Output the [X, Y] coordinate of the center of the cell containing the given text.  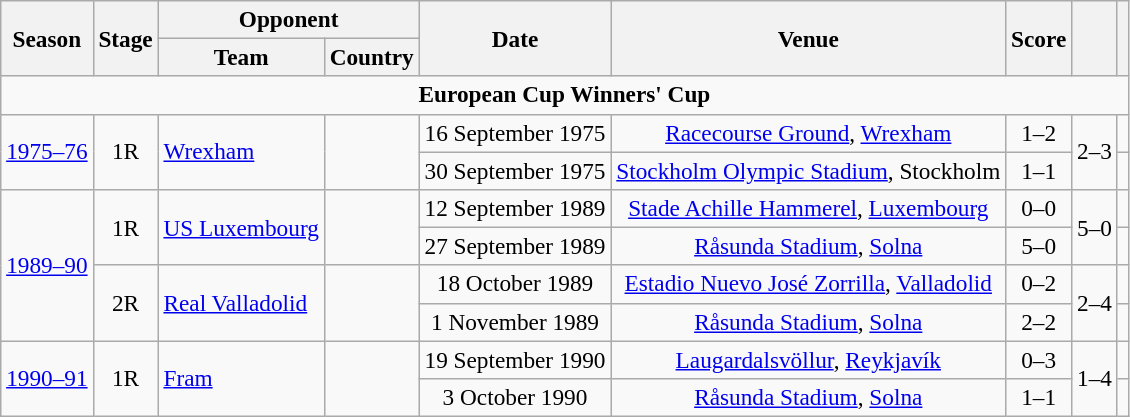
Laugardalsvöllur, Reykjavík [808, 359]
1–4 [1095, 378]
Opponent [288, 19]
0–3 [1039, 359]
2–4 [1095, 303]
1975–76 [47, 152]
1989–90 [47, 264]
US Luxembourg [241, 227]
Score [1039, 38]
Date [515, 38]
1–2 [1039, 133]
Team [241, 57]
Venue [808, 38]
0–2 [1039, 284]
Season [47, 38]
Racecourse Ground, Wrexham [808, 133]
12 September 1989 [515, 208]
Stockholm Olympic Stadium, Stockholm [808, 170]
30 September 1975 [515, 170]
19 September 1990 [515, 359]
2R [126, 303]
0–0 [1039, 208]
Fram [241, 378]
European Cup Winners' Cup [564, 95]
Wrexham [241, 152]
3 October 1990 [515, 397]
Stade Achille Hammerel, Luxembourg [808, 208]
18 October 1989 [515, 284]
2–2 [1039, 322]
Country [372, 57]
16 September 1975 [515, 133]
1990–91 [47, 378]
1 November 1989 [515, 322]
27 September 1989 [515, 246]
Stage [126, 38]
Estadio Nuevo José Zorrilla, Valladolid [808, 284]
2–3 [1095, 152]
Real Valladolid [241, 303]
